For the text-containing cell, return its midpoint in (X, Y) coordinate format. 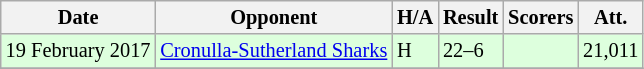
Att. (610, 17)
H/A (415, 17)
Scorers (540, 17)
Opponent (274, 17)
Result (470, 17)
Cronulla-Sutherland Sharks (274, 51)
19 February 2017 (78, 51)
H (415, 51)
Date (78, 17)
21,011 (610, 51)
22–6 (470, 51)
